Determine the (X, Y) coordinate at the center of the cell enclosing the given text.  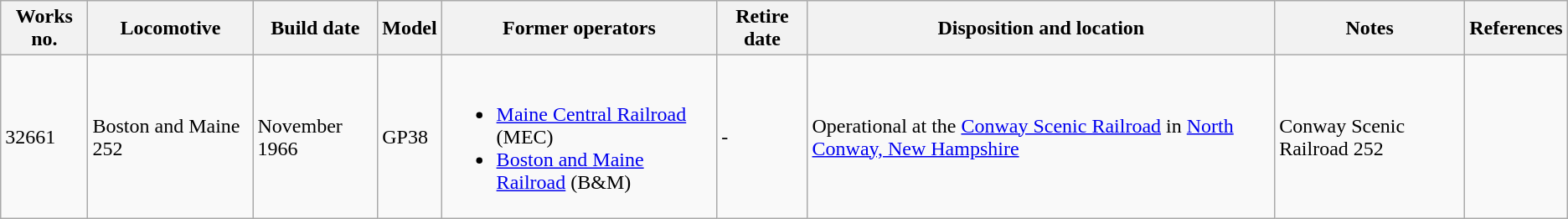
Boston and Maine 252 (171, 137)
November 1966 (315, 137)
Build date (315, 29)
References (1516, 29)
- (762, 137)
Locomotive (171, 29)
Maine Central Railroad (MEC)Boston and Maine Railroad (B&M) (580, 137)
Conway Scenic Railroad 252 (1370, 137)
32661 (44, 137)
Notes (1370, 29)
Former operators (580, 29)
GP38 (410, 137)
Operational at the Conway Scenic Railroad in North Conway, New Hampshire (1041, 137)
Model (410, 29)
Works no. (44, 29)
Disposition and location (1041, 29)
Retire date (762, 29)
